Extract the [X, Y] coordinate from the center of the cell holding the provided text.  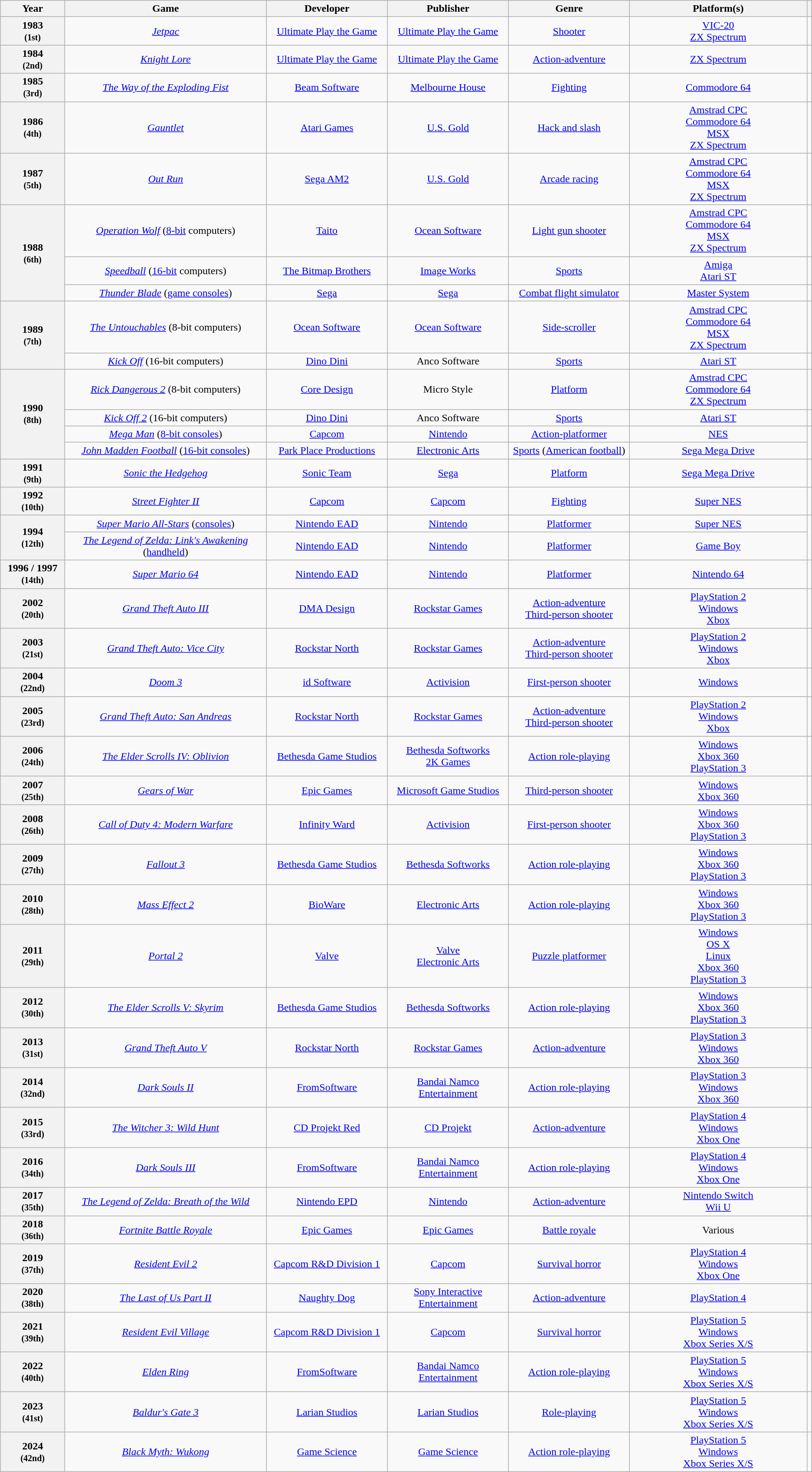
2020(38th) [33, 1298]
John Madden Football (16-bit consoles) [166, 451]
2013 (31st) [33, 1048]
Shooter [569, 31]
AmigaAtari ST [718, 271]
2016 (34th) [33, 1167]
Melbourne House [448, 88]
Valve Electronic Arts [448, 956]
ZX Spectrum [718, 59]
2022(40th) [33, 1372]
Beam Software [327, 88]
Core Design [327, 389]
Nintendo SwitchWii U [718, 1202]
Infinity Ward [327, 824]
1996 / 1997 (14th) [33, 574]
Platform(s) [718, 9]
Speedball (16-bit computers) [166, 271]
2012 (30th) [33, 1008]
Commodore 64 [718, 88]
Game Boy [718, 546]
Micro Style [448, 389]
2010 (28th) [33, 904]
2021(39th) [33, 1332]
Sega AM2 [327, 179]
The Legend of Zelda: Link's Awakening (handheld) [166, 546]
Nintendo EPD [327, 1202]
Grand Theft Auto III [166, 608]
Call of Duty 4: Modern Warfare [166, 824]
id Software [327, 682]
Mass Effect 2 [166, 904]
Mega Man (8-bit consoles) [166, 434]
The Witcher 3: Wild Hunt [166, 1128]
Resident Evil Village [166, 1332]
Bethesda Softworks 2K Games [448, 756]
1987 (5th) [33, 179]
Taito [327, 231]
Portal 2 [166, 956]
Gears of War [166, 790]
Sony Interactive Entertainment [448, 1298]
Genre [569, 9]
Kick Off 2 (16-bit computers) [166, 418]
1985 (3rd) [33, 88]
CD Projekt Red [327, 1128]
Nintendo 64 [718, 574]
Dark Souls II [166, 1088]
Baldur's Gate 3 [166, 1412]
Windows Xbox 360 [718, 790]
BioWare [327, 904]
The Way of the Exploding Fist [166, 88]
The Elder Scrolls IV: Oblivion [166, 756]
1988(6th) [33, 253]
2006 (24th) [33, 756]
2014 (32nd) [33, 1088]
Third-person shooter [569, 790]
2007 (25th) [33, 790]
Windows [718, 682]
Gauntlet [166, 128]
Battle royale [569, 1229]
Role-playing [569, 1412]
2011 (29th) [33, 956]
Publisher [448, 9]
Hack and slash [569, 128]
Sports (American football) [569, 451]
2002 (20th) [33, 608]
1986 (4th) [33, 128]
Atari Games [327, 128]
Year [33, 9]
Grand Theft Auto: Vice City [166, 648]
Microsoft Game Studios [448, 790]
2009 (27th) [33, 864]
VIC-20ZX Spectrum [718, 31]
The Last of Us Part II [166, 1298]
DMA Design [327, 608]
Sonic Team [327, 473]
Doom 3 [166, 682]
Knight Lore [166, 59]
1992(10th) [33, 502]
Fortnite Battle Royale [166, 1229]
2008 (26th) [33, 824]
1984 (2nd) [33, 59]
The Elder Scrolls V: Skyrim [166, 1008]
1989(7th) [33, 335]
Fallout 3 [166, 864]
2024(42nd) [33, 1452]
2017 (35th) [33, 1202]
Naughty Dog [327, 1298]
NES [718, 434]
Combat flight simulator [569, 293]
2004 (22nd) [33, 682]
Super Mario All-Stars (consoles) [166, 524]
Valve [327, 956]
Resident Evil 2 [166, 1264]
1994(12th) [33, 538]
Operation Wolf (8-bit computers) [166, 231]
The Legend of Zelda: Breath of the Wild [166, 1202]
Developer [327, 9]
1990(8th) [33, 414]
Jetpac [166, 31]
Rick Dangerous 2 (8-bit computers) [166, 389]
2015 (33rd) [33, 1128]
Super Mario 64 [166, 574]
Image Works [448, 271]
PlayStation 4 [718, 1298]
1983 (1st) [33, 31]
Puzzle platformer [569, 956]
Kick Off (16-bit computers) [166, 361]
2005 (23rd) [33, 716]
2018 (36th) [33, 1229]
2019(37th) [33, 1264]
Arcade racing [569, 179]
1991(9th) [33, 473]
Out Run [166, 179]
2003 (21st) [33, 648]
Sonic the Hedgehog [166, 473]
Grand Theft Auto: San Andreas [166, 716]
Dark Souls III [166, 1167]
Park Place Productions [327, 451]
Master System [718, 293]
2023(41st) [33, 1412]
Elden Ring [166, 1372]
Black Myth: Wukong [166, 1452]
The Bitmap Brothers [327, 271]
Side-scroller [569, 327]
CD Projekt [448, 1128]
Amstrad CPCCommodore 64ZX Spectrum [718, 389]
Light gun shooter [569, 231]
Game [166, 9]
Street Fighter II [166, 502]
The Untouchables (8-bit computers) [166, 327]
Action-platformer [569, 434]
Windows OS X Linux Xbox 360 PlayStation 3 [718, 956]
Grand Theft Auto V [166, 1048]
Thunder Blade (game consoles) [166, 293]
Various [718, 1229]
